Capture the cell that displays the provided text and extract its [x, y] central coordinate. 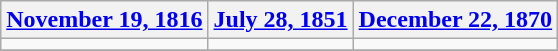
November 19, 1816 [104, 20]
December 22, 1870 [456, 20]
July 28, 1851 [280, 20]
